Detect which cell encompasses the target text, then output its [X, Y] center coordinate. 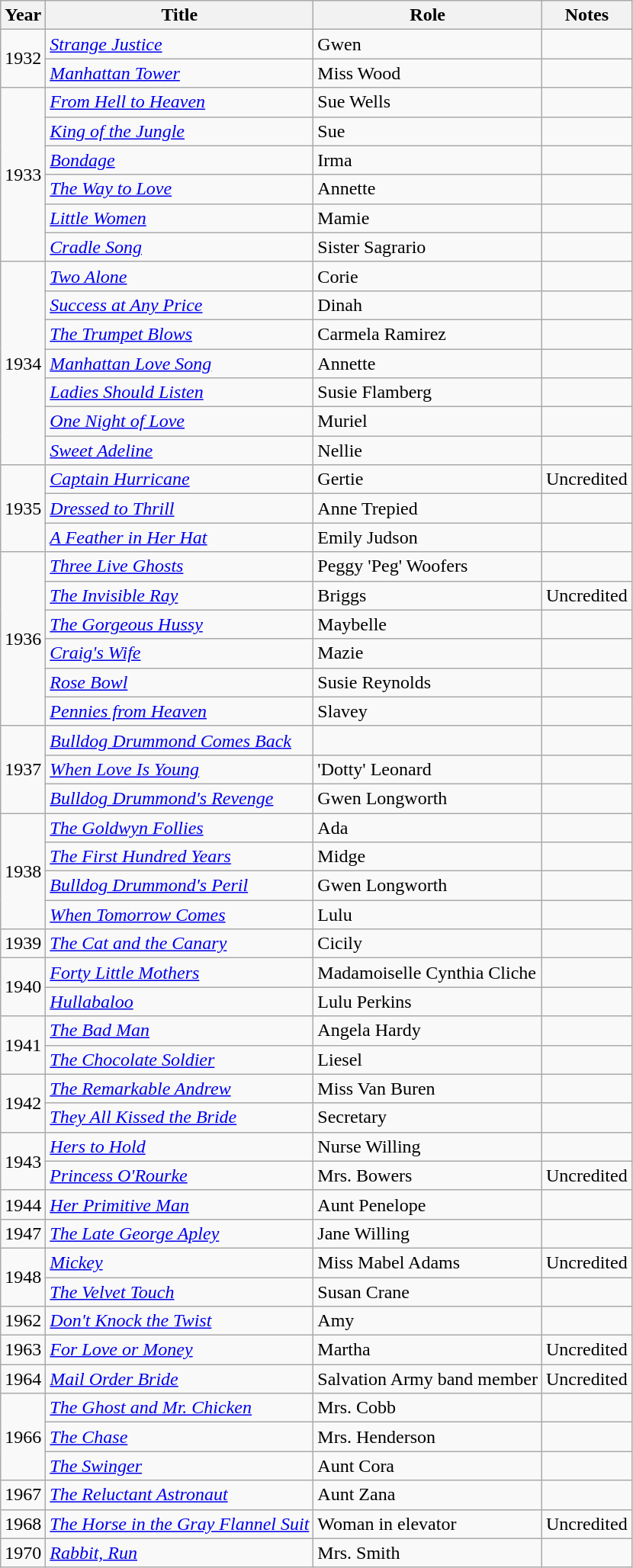
Mrs. Henderson [428, 1437]
Emily Judson [428, 537]
The Chase [180, 1437]
Manhattan Love Song [180, 364]
Don't Knock the Twist [180, 1321]
Sweet Adeline [180, 451]
Cicily [428, 944]
Role [428, 15]
The Remarkable Andrew [180, 1089]
Forty Little Mothers [180, 973]
1944 [23, 1204]
Sue [428, 131]
Manhattan Tower [180, 73]
Susie Reynolds [428, 682]
Muriel [428, 422]
The Late George Apley [180, 1233]
1932 [23, 59]
Jane Willing [428, 1233]
Madamoiselle Cynthia Cliche [428, 973]
Bulldog Drummond's Revenge [180, 798]
Strange Justice [180, 44]
1943 [23, 1161]
Mrs. Bowers [428, 1175]
1964 [23, 1379]
The Chocolate Soldier [180, 1060]
1962 [23, 1321]
For Love or Money [180, 1350]
Three Live Ghosts [180, 566]
Aunt Zana [428, 1495]
Mazie [428, 653]
Title [180, 15]
Mrs. Cobb [428, 1408]
Princess O'Rourke [180, 1175]
Pennies from Heaven [180, 711]
The Ghost and Mr. Chicken [180, 1408]
Amy [428, 1321]
'Dotty' Leonard [428, 769]
King of the Jungle [180, 131]
Bulldog Drummond's Peril [180, 886]
1937 [23, 769]
Gertie [428, 479]
Rabbit, Run [180, 1553]
Her Primitive Man [180, 1204]
Mail Order Bride [180, 1379]
Lulu Perkins [428, 1002]
1966 [23, 1437]
Nurse Willing [428, 1146]
Sue Wells [428, 102]
1935 [23, 508]
Craig's Wife [180, 653]
When Tomorrow Comes [180, 915]
1963 [23, 1350]
The First Hundred Years [180, 857]
The Reluctant Astronaut [180, 1495]
Woman in elevator [428, 1524]
1933 [23, 175]
Lulu [428, 915]
The Swinger [180, 1466]
1942 [23, 1103]
1967 [23, 1495]
They All Kissed the Bride [180, 1117]
When Love Is Young [180, 769]
Anne Trepied [428, 508]
Martha [428, 1350]
Bulldog Drummond Comes Back [180, 740]
Irma [428, 160]
Slavey [428, 711]
The Way to Love [180, 189]
Maybelle [428, 624]
1940 [23, 987]
Mickey [180, 1262]
Success at Any Price [180, 305]
1939 [23, 944]
1938 [23, 871]
Salvation Army band member [428, 1379]
Gwen [428, 44]
Rose Bowl [180, 682]
Little Women [180, 218]
Miss Wood [428, 73]
1948 [23, 1277]
Hers to Hold [180, 1146]
Corie [428, 276]
1934 [23, 363]
1941 [23, 1045]
Miss Mabel Adams [428, 1262]
The Cat and the Canary [180, 944]
Cradle Song [180, 247]
Captain Hurricane [180, 479]
The Horse in the Gray Flannel Suit [180, 1524]
Notes [587, 15]
The Trumpet Blows [180, 334]
Liesel [428, 1060]
A Feather in Her Hat [180, 537]
Year [23, 15]
1936 [23, 639]
Susan Crane [428, 1292]
Aunt Cora [428, 1466]
Miss Van Buren [428, 1089]
Hullabaloo [180, 1002]
Aunt Penelope [428, 1204]
Briggs [428, 595]
Carmela Ramirez [428, 334]
Midge [428, 857]
Peggy 'Peg' Woofers [428, 566]
Dinah [428, 305]
The Velvet Touch [180, 1292]
Mrs. Smith [428, 1553]
Dressed to Thrill [180, 508]
Sister Sagrario [428, 247]
Nellie [428, 451]
Angela Hardy [428, 1031]
The Bad Man [180, 1031]
From Hell to Heaven [180, 102]
1968 [23, 1524]
1970 [23, 1553]
Ladies Should Listen [180, 393]
The Invisible Ray [180, 595]
Two Alone [180, 276]
Secretary [428, 1117]
One Night of Love [180, 422]
Mamie [428, 218]
The Gorgeous Hussy [180, 624]
Susie Flamberg [428, 393]
Bondage [180, 160]
The Goldwyn Follies [180, 827]
Ada [428, 827]
1947 [23, 1233]
